Identify which cell holds the provided text, then report its (X, Y) central coordinate. 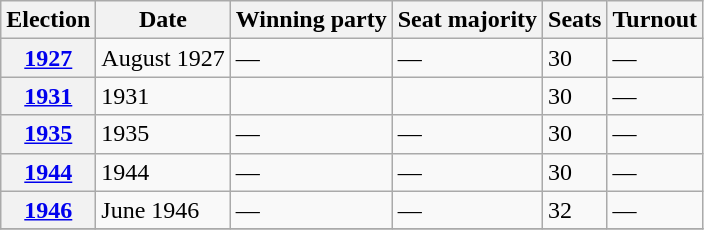
1927 (48, 58)
Seats (575, 20)
June 1946 (163, 210)
Turnout (655, 20)
Seat majority (467, 20)
August 1927 (163, 58)
Election (48, 20)
1946 (48, 210)
Winning party (311, 20)
32 (575, 210)
Date (163, 20)
